Determine the (x, y) coordinate at the center of the cell enclosing the given text.  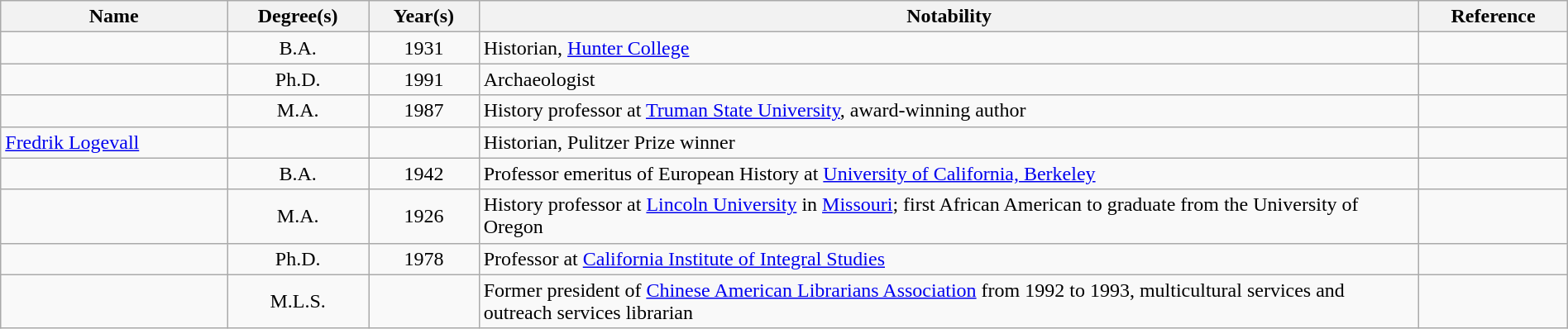
Professor emeritus of European History at University of California, Berkeley (949, 174)
Professor at California Institute of Integral Studies (949, 259)
Reference (1494, 17)
Historian, Hunter College (949, 48)
History professor at Lincoln University in Missouri; first African American to graduate from the University of Oregon (949, 217)
1926 (424, 217)
Historian, Pulitzer Prize winner (949, 142)
Notability (949, 17)
Former president of Chinese American Librarians Association from 1992 to 1993, multicultural services and outreach services librarian (949, 301)
1987 (424, 111)
1978 (424, 259)
Name (114, 17)
Year(s) (424, 17)
Fredrik Logevall (114, 142)
1942 (424, 174)
Archaeologist (949, 79)
1931 (424, 48)
M.L.S. (298, 301)
Degree(s) (298, 17)
History professor at Truman State University, award-winning author (949, 111)
1991 (424, 79)
